Identify which cell holds the provided text, then report its [x, y] central coordinate. 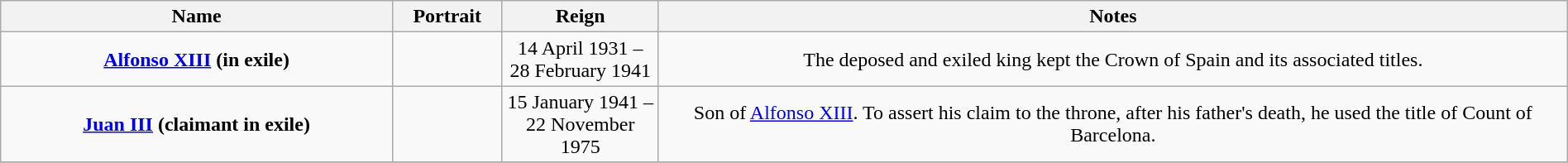
15 January 1941 – 22 November 1975 [581, 124]
Reign [581, 17]
Portrait [447, 17]
Alfonso XIII (in exile) [197, 60]
14 April 1931 – 28 February 1941 [581, 60]
Name [197, 17]
Son of Alfonso XIII. To assert his claim to the throne, after his father's death, he used the title of Count of Barcelona. [1113, 124]
Notes [1113, 17]
The deposed and exiled king kept the Crown of Spain and its associated titles. [1113, 60]
Juan III (claimant in exile) [197, 124]
